Determine the [X, Y] coordinate at the center of the cell enclosing the given text.  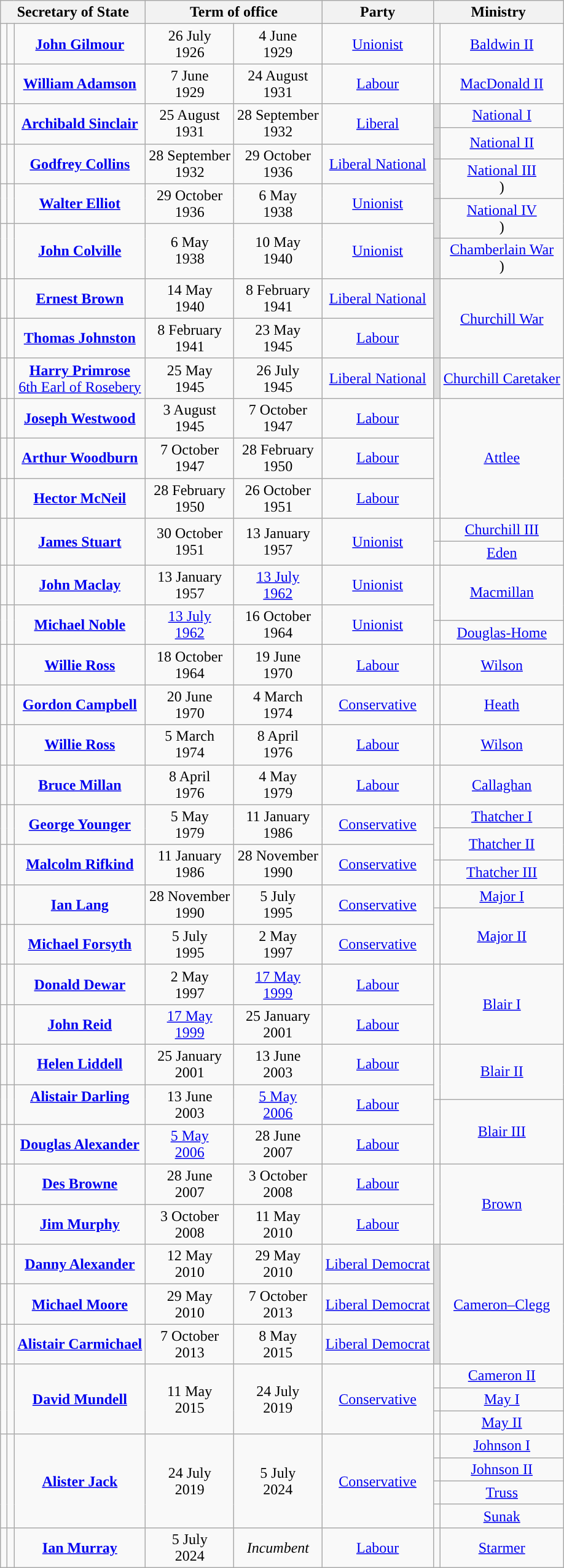
May II [501, 1422]
7 June1929 [190, 84]
Starmer [501, 1548]
Thatcher II [501, 844]
Liberal [377, 124]
Blair I [501, 1004]
24 July 2019 [190, 1481]
Jim Murphy [80, 1225]
Brown [501, 1204]
11 May2010 [278, 1225]
Blair III [501, 1132]
23 May1945 [278, 338]
26 October1951 [278, 497]
18 October1964 [190, 665]
David Mundell [80, 1399]
Danny Alexander [80, 1264]
Joseph Westwood [80, 418]
Douglas-Home [501, 633]
William Adamson [80, 84]
Macmillan [501, 593]
National III) [501, 178]
Truss [501, 1492]
16 October1964 [278, 625]
Attlee [501, 458]
John Maclay [80, 585]
Eden [501, 553]
Callaghan [501, 785]
Malcolm Rifkind [80, 865]
Thatcher III [501, 872]
5 May1979 [190, 824]
John Reid [80, 1024]
MacDonald II [501, 84]
26 July1945 [278, 378]
Thatcher I [501, 816]
Churchill War [501, 318]
Chamberlain War) [501, 258]
Churchill Caretaker [501, 378]
Ernest Brown [80, 298]
Alistair Carmichael [80, 1344]
Major I [501, 896]
Harry Primrose6th Earl of Rosebery [80, 378]
Archibald Sinclair [80, 124]
George Younger [80, 824]
Bruce Millan [80, 785]
4 May1979 [278, 785]
Des Browne [80, 1184]
Hector McNeil [80, 497]
Godfrey Collins [80, 163]
5 July2024 [190, 1548]
5 July 2024 [278, 1481]
10 May1940 [278, 251]
Michael Forsyth [80, 945]
14 May1940 [190, 298]
30 October1951 [190, 542]
Sunak [501, 1516]
12 May2010 [190, 1264]
Incumbent [278, 1548]
26 July1926 [190, 44]
Party [377, 12]
Churchill III [501, 530]
James Stuart [80, 542]
Ministry [498, 12]
National I [501, 115]
24 August1931 [278, 84]
Michael Noble [80, 625]
Michael Moore [80, 1305]
Walter Elliot [80, 204]
John Colville [80, 251]
25 August1931 [190, 124]
National IV) [501, 219]
John Gilmour [80, 44]
Heath [501, 705]
8 May2015 [278, 1344]
24 July2019 [278, 1399]
Secretary of State [73, 12]
25 May1945 [190, 378]
3 August1945 [190, 418]
National II [501, 142]
Alister Jack [80, 1481]
Major II [501, 936]
May I [501, 1399]
Helen Liddell [80, 1064]
5 March1974 [190, 744]
Thomas Johnston [80, 338]
Baldwin II [501, 44]
Johnson II [501, 1469]
Ian Lang [80, 904]
19 June1970 [278, 665]
Term of office [233, 12]
Donald Dewar [80, 984]
Cameron II [501, 1376]
Arthur Woodburn [80, 458]
Gordon Campbell [80, 705]
Blair II [501, 1071]
Johnson I [501, 1446]
Douglas Alexander [80, 1145]
4 June1929 [278, 44]
Cameron–Clegg [501, 1305]
Alistair Darling [80, 1104]
Ian Murray [80, 1548]
4 March1974 [278, 705]
11 May2015 [190, 1399]
20 June1970 [190, 705]
